For the text-containing cell, return its midpoint in [x, y] coordinate format. 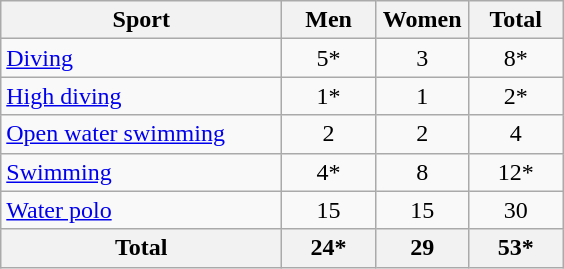
3 [422, 58]
Diving [142, 58]
Women [422, 20]
Open water swimming [142, 134]
Water polo [142, 210]
24* [329, 248]
8* [516, 58]
1* [329, 96]
1 [422, 96]
53* [516, 248]
Sport [142, 20]
High diving [142, 96]
4* [329, 172]
Men [329, 20]
4 [516, 134]
12* [516, 172]
2* [516, 96]
30 [516, 210]
8 [422, 172]
29 [422, 248]
Swimming [142, 172]
5* [329, 58]
